For the text-containing cell, return its midpoint in [X, Y] coordinate format. 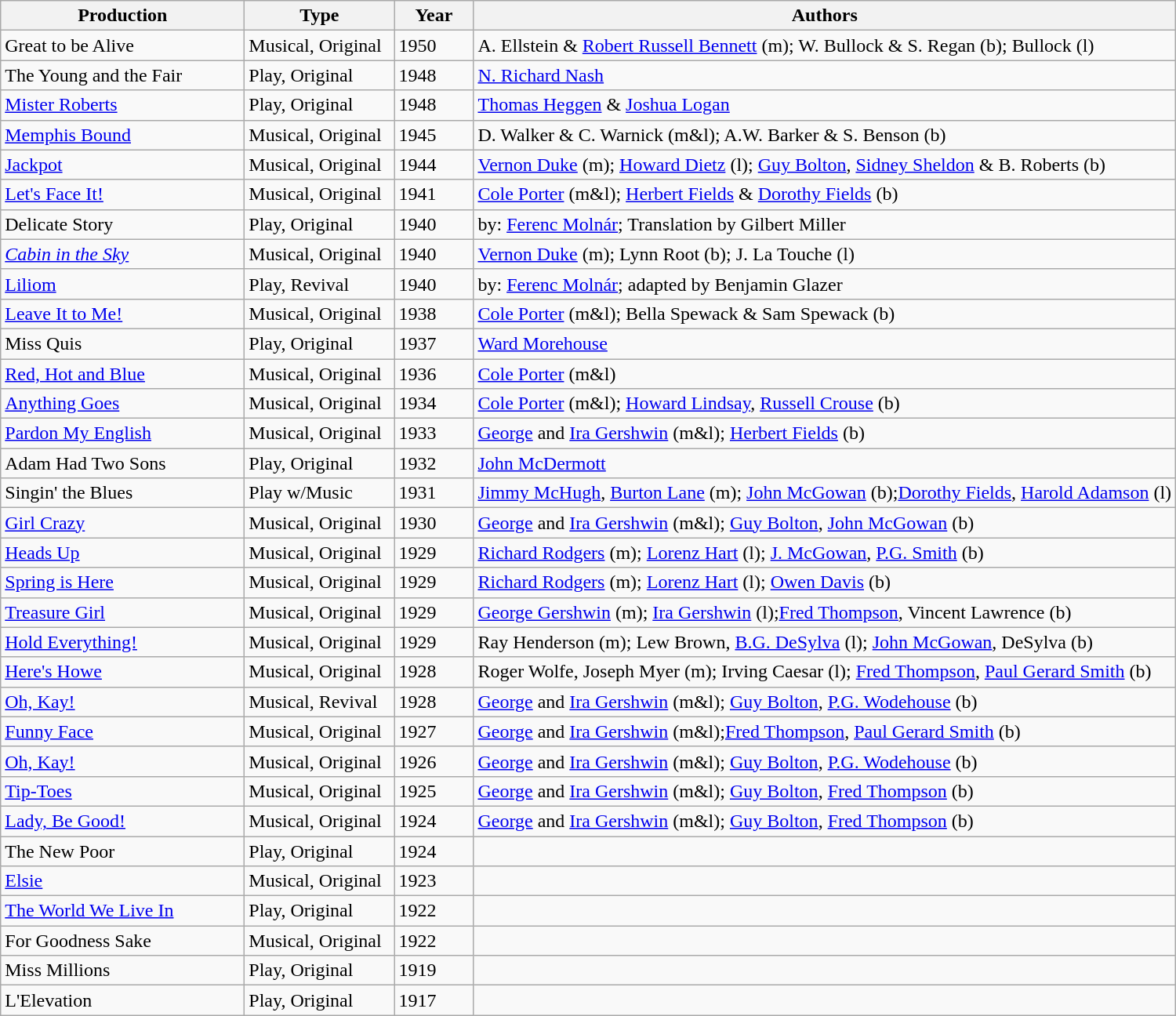
George Gershwin (m); Ira Gershwin (l);Fred Thompson, Vincent Lawrence (b) [825, 612]
John McDermott [825, 463]
Authors [825, 16]
A. Ellstein & Robert Russell Bennett (m); W. Bullock & S. Regan (b); Bullock (l) [825, 45]
Ward Morehouse [825, 343]
Adam Had Two Sons [122, 463]
Cole Porter (m&l); Herbert Fields & Dorothy Fields (b) [825, 194]
Musical, Revival [320, 702]
1931 [434, 493]
Red, Hot and Blue [122, 374]
Jimmy McHugh, Burton Lane (m); John McGowan (b);Dorothy Fields, Harold Adamson (l) [825, 493]
Anything Goes [122, 404]
N. Richard Nash [825, 75]
Let's Face It! [122, 194]
Heads Up [122, 553]
Vernon Duke (m); Howard Dietz (l); Guy Bolton, Sidney Sheldon & B. Roberts (b) [825, 165]
The World We Live In [122, 911]
Richard Rodgers (m); Lorenz Hart (l); J. McGowan, P.G. Smith (b) [825, 553]
Cole Porter (m&l); Bella Spewack & Sam Spewack (b) [825, 314]
1937 [434, 343]
1927 [434, 731]
George and Ira Gershwin (m&l);Fred Thompson, Paul Gerard Smith (b) [825, 731]
1933 [434, 434]
1926 [434, 761]
1932 [434, 463]
Type [320, 16]
Jackpot [122, 165]
Here's Howe [122, 672]
Spring is Here [122, 582]
1925 [434, 791]
Mister Roberts [122, 105]
1919 [434, 971]
1941 [434, 194]
Tip-Toes [122, 791]
Funny Face [122, 731]
Lady, Be Good! [122, 821]
George and Ira Gershwin (m&l); Guy Bolton, John McGowan (b) [825, 523]
Pardon My English [122, 434]
by: Ferenc Molnár; adapted by Benjamin Glazer [825, 284]
1923 [434, 881]
For Goodness Sake [122, 941]
Production [122, 16]
1945 [434, 135]
Leave It to Me! [122, 314]
Elsie [122, 881]
Vernon Duke (m); Lynn Root (b); J. La Touche (l) [825, 254]
Ray Henderson (m); Lew Brown, B.G. DeSylva (l); John McGowan, DeSylva (b) [825, 642]
Girl Crazy [122, 523]
The New Poor [122, 851]
Miss Quis [122, 343]
Play, Revival [320, 284]
Memphis Bound [122, 135]
Liliom [122, 284]
1930 [434, 523]
Treasure Girl [122, 612]
Cole Porter (m&l) [825, 374]
1944 [434, 165]
1934 [434, 404]
1938 [434, 314]
Thomas Heggen & Joshua Logan [825, 105]
Cole Porter (m&l); Howard Lindsay, Russell Crouse (b) [825, 404]
Great to be Alive [122, 45]
Richard Rodgers (m); Lorenz Hart (l); Owen Davis (b) [825, 582]
D. Walker & C. Warnick (m&l); A.W. Barker & S. Benson (b) [825, 135]
Singin' the Blues [122, 493]
Cabin in the Sky [122, 254]
L'Elevation [122, 1000]
The Young and the Fair [122, 75]
1936 [434, 374]
Delicate Story [122, 224]
1950 [434, 45]
Play w/Music [320, 493]
Miss Millions [122, 971]
by: Ferenc Molnár; Translation by Gilbert Miller [825, 224]
1917 [434, 1000]
Roger Wolfe, Joseph Myer (m); Irving Caesar (l); Fred Thompson, Paul Gerard Smith (b) [825, 672]
Hold Everything! [122, 642]
George and Ira Gershwin (m&l); Herbert Fields (b) [825, 434]
Year [434, 16]
